Find where the given text appears and provide that cell's center as (X, Y) coordinate. 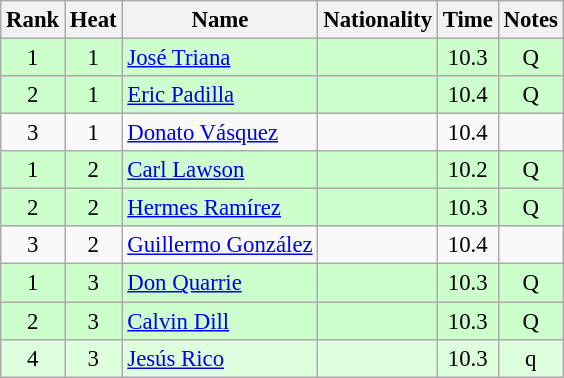
Name (220, 20)
Rank (33, 20)
Hermes Ramírez (220, 208)
Nationality (378, 20)
Don Quarrie (220, 283)
Jesús Rico (220, 358)
Heat (94, 20)
Time (468, 20)
Carl Lawson (220, 170)
Notes (530, 20)
Eric Padilla (220, 95)
Donato Vásquez (220, 133)
10.2 (468, 170)
José Triana (220, 58)
Calvin Dill (220, 321)
Guillermo González (220, 245)
4 (33, 358)
q (530, 358)
